Capture the cell that displays the provided text and extract its (X, Y) central coordinate. 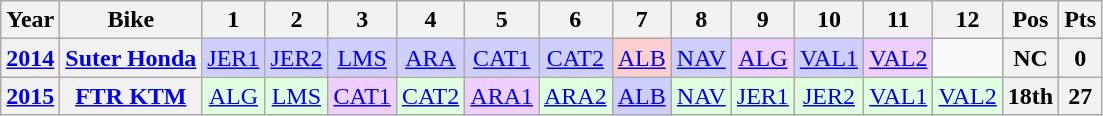
1 (234, 20)
11 (898, 20)
3 (362, 20)
NC (1030, 58)
Suter Honda (131, 58)
Pos (1030, 20)
27 (1080, 96)
ARA2 (575, 96)
12 (968, 20)
Pts (1080, 20)
10 (828, 20)
5 (502, 20)
Year (30, 20)
4 (430, 20)
ARA (430, 58)
ARA1 (502, 96)
8 (701, 20)
Bike (131, 20)
0 (1080, 58)
2015 (30, 96)
FTR KTM (131, 96)
18th (1030, 96)
9 (762, 20)
6 (575, 20)
2 (296, 20)
2014 (30, 58)
7 (642, 20)
